Provide the [x, y] coordinate of the cell's center where the given text is located.  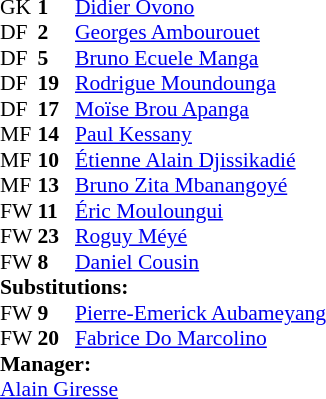
9 [57, 313]
10 [57, 160]
Fabrice Do Marcolino [200, 339]
Paul Kessany [200, 135]
5 [57, 58]
Pierre-Emerick Aubameyang [200, 313]
Rodrigue Moundounga [200, 83]
Daniel Cousin [200, 262]
19 [57, 83]
17 [57, 109]
Georges Ambourouet [200, 33]
11 [57, 211]
Éric Mouloungui [200, 211]
Bruno Ecuele Manga [200, 58]
23 [57, 237]
13 [57, 185]
8 [57, 262]
20 [57, 339]
Bruno Zita Mbanangoyé [200, 185]
Étienne Alain Djissikadié [200, 160]
14 [57, 135]
2 [57, 33]
Manager: [163, 364]
Moïse Brou Apanga [200, 109]
Substitutions: [163, 287]
Roguy Méyé [200, 237]
